Return (X, Y) of the center of cell containing provided text 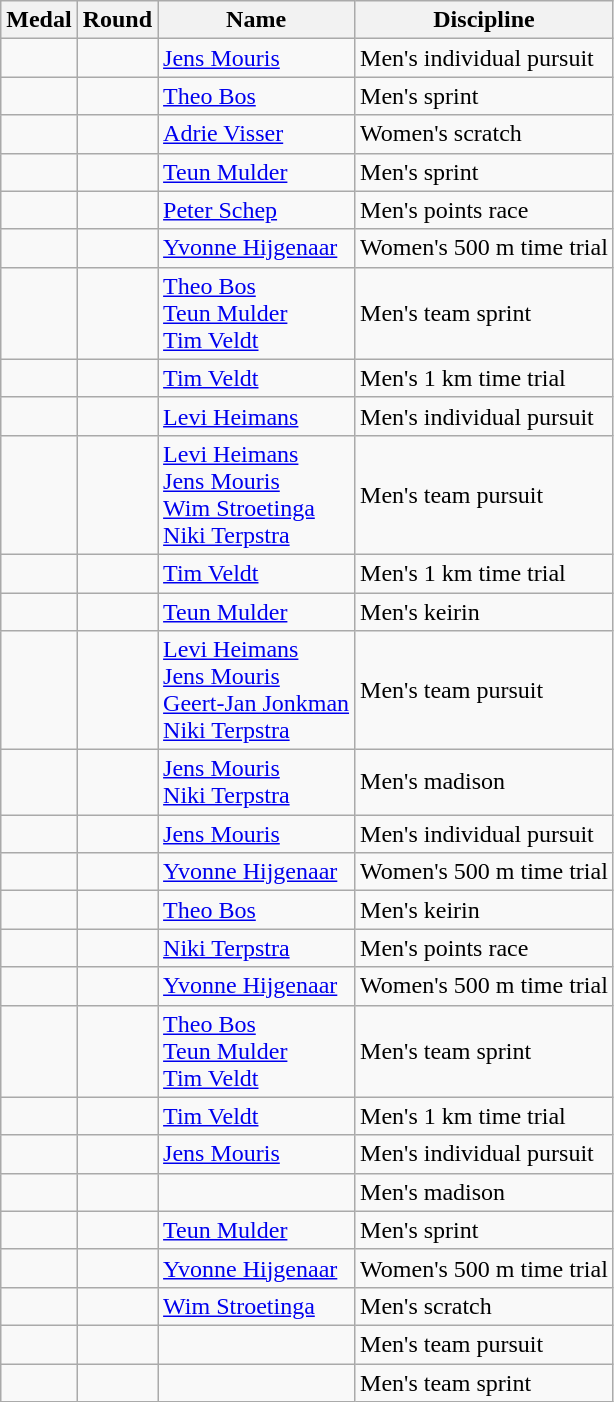
Levi Heimans (256, 416)
Jens MourisNiki Terpstra (256, 782)
Men's scratch (484, 1306)
Wim Stroetinga (256, 1306)
Adrie Visser (256, 134)
Medal (39, 20)
Name (256, 20)
Women's scratch (484, 134)
Niki Terpstra (256, 948)
Levi HeimansJens MourisGeert-Jan JonkmanNiki Terpstra (256, 690)
Peter Schep (256, 210)
Round (117, 20)
Levi HeimansJens MourisWim StroetingaNiki Terpstra (256, 494)
Discipline (484, 20)
